Detect which cell encompasses the target text, then output its [x, y] center coordinate. 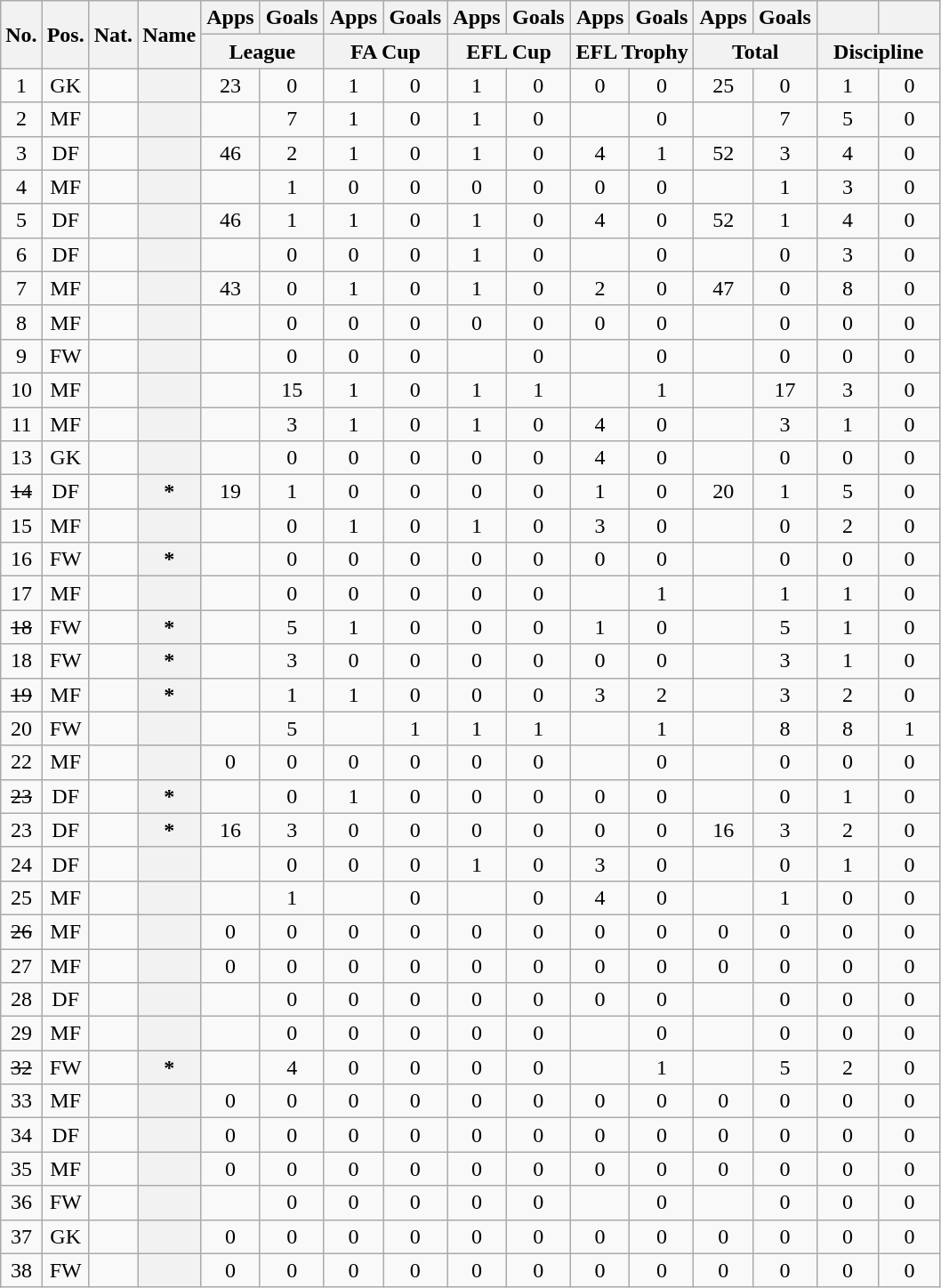
EFL Trophy [631, 52]
Total [756, 52]
43 [231, 288]
37 [21, 1236]
Nat. [113, 35]
35 [21, 1169]
29 [21, 1034]
22 [21, 762]
47 [724, 288]
28 [21, 1000]
9 [21, 356]
32 [21, 1067]
No. [21, 35]
13 [21, 458]
EFL Cup [509, 52]
14 [21, 492]
38 [21, 1270]
24 [21, 864]
Pos. [66, 35]
34 [21, 1135]
26 [21, 931]
League [263, 52]
6 [21, 254]
Name [169, 35]
27 [21, 965]
11 [21, 424]
Discipline [879, 52]
FA Cup [386, 52]
10 [21, 390]
33 [21, 1101]
36 [21, 1203]
